Locate the cell with the specified text and output its (X, Y) center coordinate. 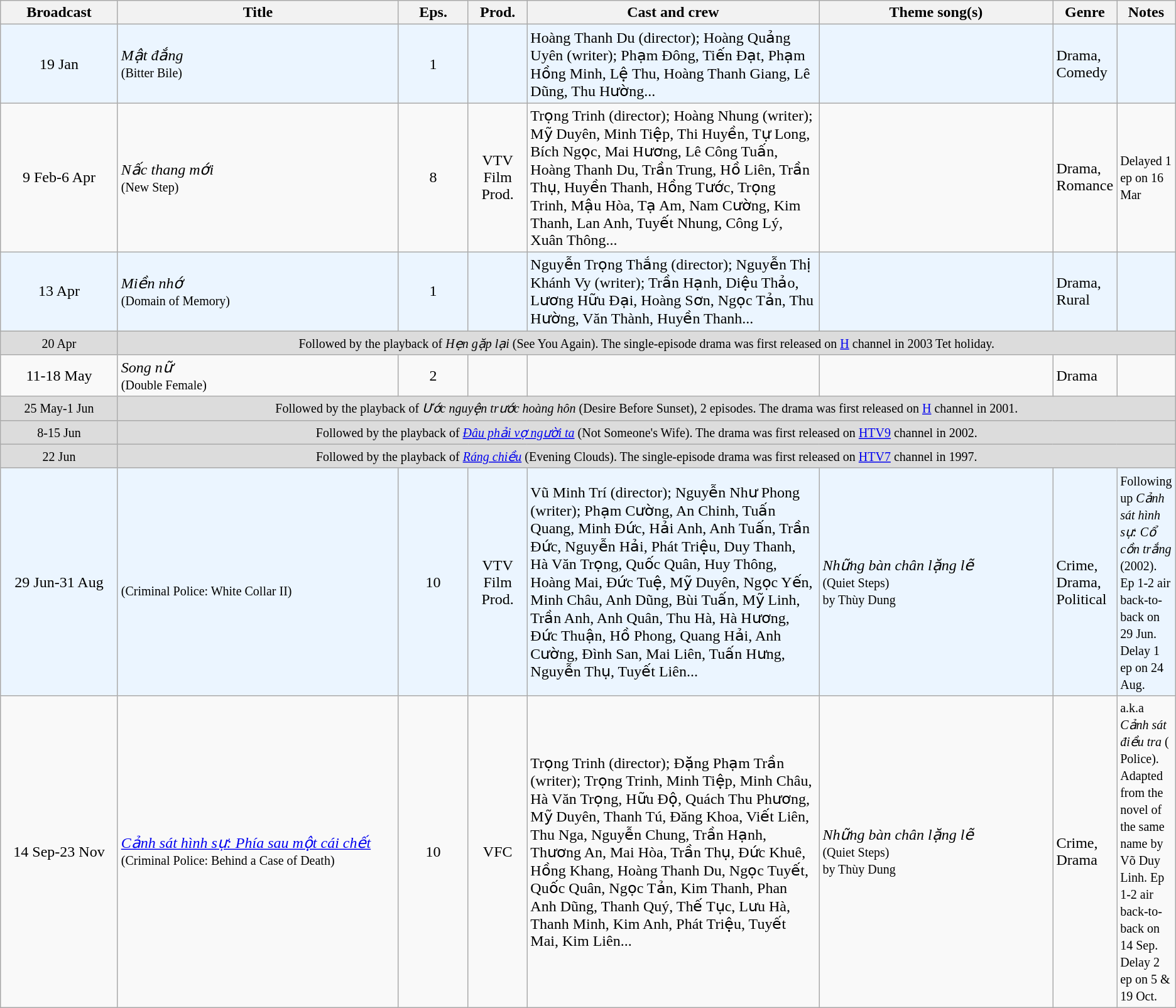
Delayed 1 ep on 16 Mar (1146, 178)
Followed by the playback of Ước nguyện trước hoàng hôn (Desire Before Sunset), 2 episodes. The drama was first released on H channel in 2001. (646, 408)
Cast and crew (673, 13)
Drama, Comedy (1085, 64)
Following up Cảnh sát hình sự: Cổ cồn trắng (2002). Ep 1-2 air back-to-back on 29 Jun. Delay 1 ep on 24 Aug. (1146, 582)
Drama, Rural (1085, 291)
13 Apr (59, 291)
Theme song(s) (936, 13)
Crime, Drama (1085, 852)
Genre (1085, 13)
(Criminal Police: White Collar II) (258, 582)
Broadcast (59, 13)
Prod. (498, 13)
19 Jan (59, 64)
Notes (1146, 13)
11-18 May (59, 376)
29 Jun-31 Aug (59, 582)
25 May-1 Jun (59, 408)
8-15 Jun (59, 432)
Followed by the playback of Đâu phải vợ người ta (Not Someone's Wife). The drama was first released on HTV9 channel in 2002. (646, 432)
Miền nhớ (Domain of Memory) (258, 291)
Followed by the playback of Hẹn gặp lại (See You Again). The single-episode drama was first released on H channel in 2003 Tet holiday. (646, 342)
Drama, Romance (1085, 178)
Hoàng Thanh Du (director); Hoàng Quảng Uyên (writer); Phạm Đông, Tiến Đạt, Phạm Hồng Minh, Lệ Thu, Hoàng Thanh Giang, Lê Dũng, Thu Hường... (673, 64)
14 Sep-23 Nov (59, 852)
Followed by the playback of Ráng chiều (Evening Clouds). The single-episode drama was first released on HTV7 channel in 1997. (646, 456)
20 Apr (59, 342)
Drama (1085, 376)
Crime, Drama, Political (1085, 582)
9 Feb-6 Apr (59, 178)
Nấc thang mới (New Step) (258, 178)
Title (258, 13)
Eps. (433, 13)
Song nữ(Double Female) (258, 376)
22 Jun (59, 456)
8 (433, 178)
Mật đắng (Bitter Bile) (258, 64)
Cảnh sát hình sự: Phía sau một cái chết (Criminal Police: Behind a Case of Death) (258, 852)
2 (433, 376)
VFC (498, 852)
